Determine the (X, Y) coordinate at the center of the cell enclosing the given text.  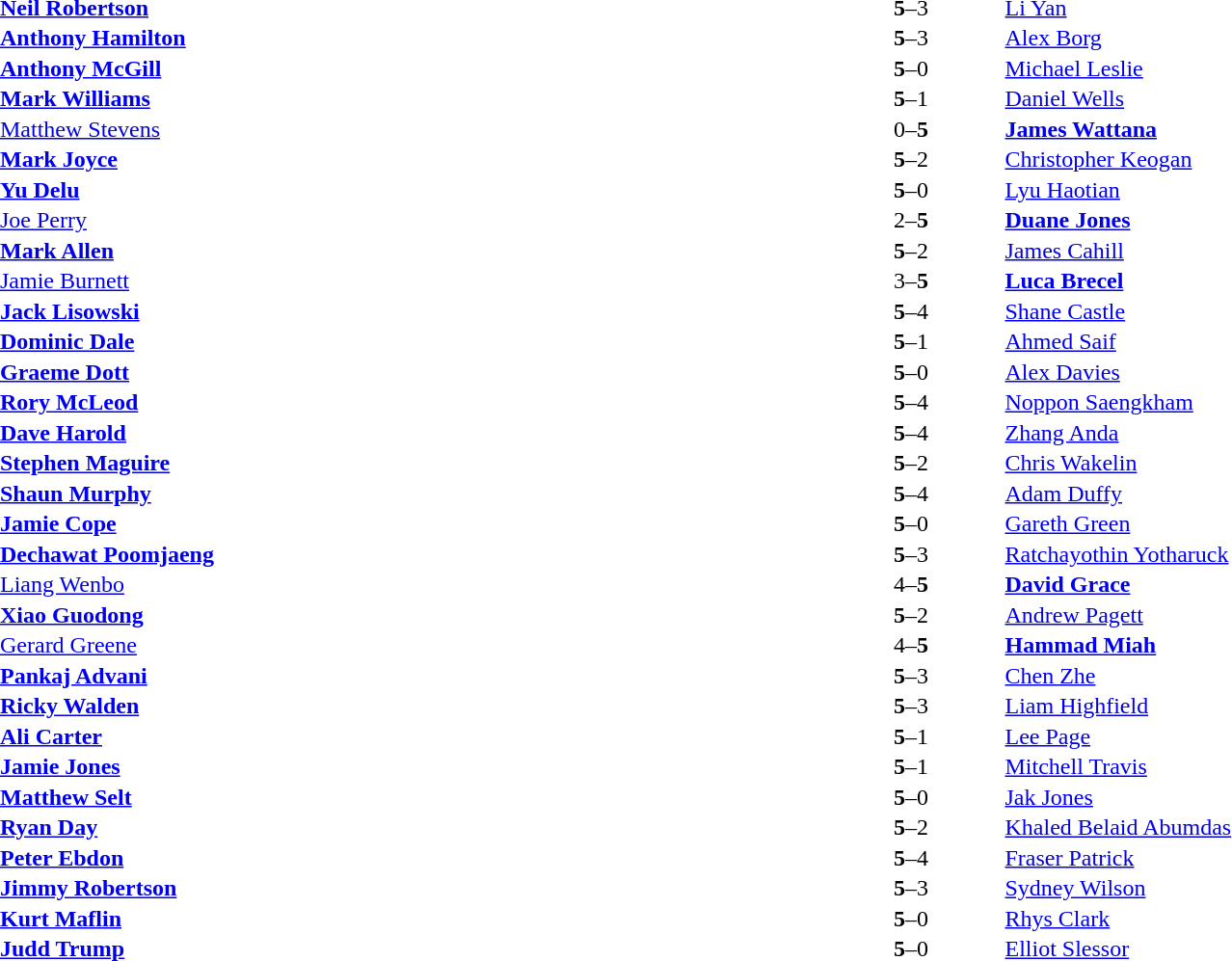
2–5 (910, 221)
0–5 (910, 129)
3–5 (910, 280)
